Detect which cell encompasses the target text, then output its (X, Y) center coordinate. 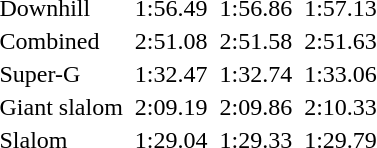
2:51.58 (256, 41)
2:09.86 (256, 107)
1:32.47 (171, 74)
2:51.08 (171, 41)
2:09.19 (171, 107)
1:32.74 (256, 74)
